Pinpoint the cell where the given text exists, returning its [x, y] midpoint coordinate. 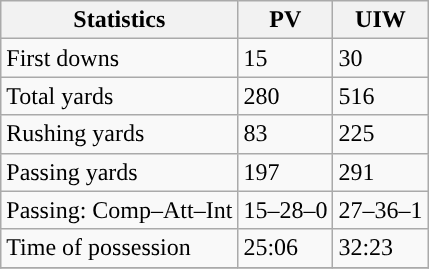
Time of possession [120, 248]
27–36–1 [380, 210]
Total yards [120, 96]
197 [286, 172]
32:23 [380, 248]
First downs [120, 58]
225 [380, 134]
15–28–0 [286, 210]
Statistics [120, 20]
Passing: Comp–Att–Int [120, 210]
291 [380, 172]
83 [286, 134]
PV [286, 20]
Passing yards [120, 172]
516 [380, 96]
280 [286, 96]
30 [380, 58]
Rushing yards [120, 134]
UIW [380, 20]
25:06 [286, 248]
15 [286, 58]
